Return [x, y] of the center of cell containing provided text 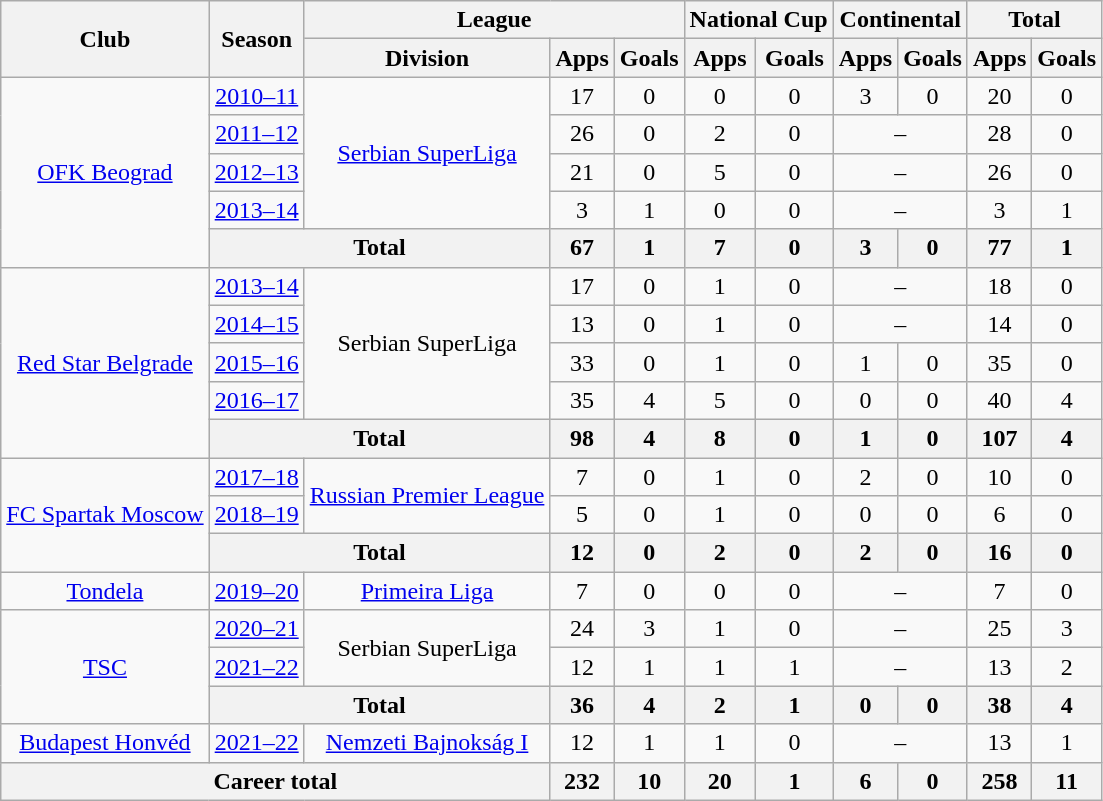
Budapest Honvéd [105, 743]
2011–12 [256, 134]
Red Star Belgrade [105, 362]
11 [1067, 781]
2017–18 [256, 477]
2010–11 [256, 96]
OFK Beograd [105, 172]
2020–21 [256, 629]
Russian Premier League [427, 496]
67 [582, 248]
2015–16 [256, 362]
25 [999, 629]
Division [427, 58]
2016–17 [256, 400]
33 [582, 362]
League [494, 20]
Continental [900, 20]
Season [256, 39]
2012–13 [256, 172]
FC Spartak Moscow [105, 515]
18 [999, 286]
16 [999, 553]
2014–15 [256, 324]
21 [582, 172]
98 [582, 438]
107 [999, 438]
77 [999, 248]
Career total [276, 781]
Club [105, 39]
Primeira Liga [427, 591]
258 [999, 781]
TSC [105, 667]
Nemzeti Bajnokság I [427, 743]
National Cup [758, 20]
24 [582, 629]
28 [999, 134]
2019–20 [256, 591]
232 [582, 781]
38 [999, 705]
40 [999, 400]
36 [582, 705]
14 [999, 324]
8 [720, 438]
Tondela [105, 591]
2018–19 [256, 515]
